Determine the [X, Y] coordinate at the center of the cell enclosing the given text.  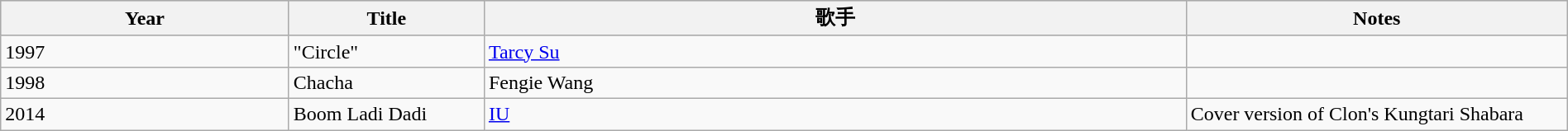
Title [386, 18]
Year [146, 18]
Boom Ladi Dadi [386, 114]
1998 [146, 82]
2014 [146, 114]
Cover version of Clon's Kungtari Shabara [1376, 114]
歌手 [835, 18]
"Circle" [386, 51]
Chacha [386, 82]
Tarcy Su [835, 51]
IU [835, 114]
1997 [146, 51]
Fengie Wang [835, 82]
Notes [1376, 18]
